Detect which cell encompasses the target text, then output its (x, y) center coordinate. 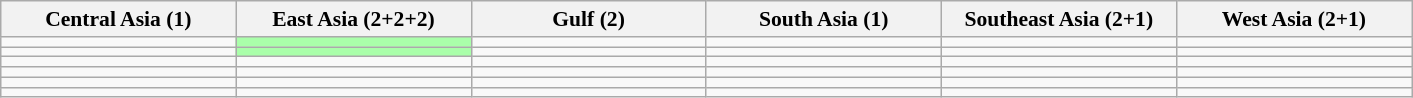
South Asia (1) (824, 19)
Gulf (2) (588, 19)
East Asia (2+2+2) (354, 19)
West Asia (2+1) (1294, 19)
Central Asia (1) (118, 19)
Southeast Asia (2+1) (1058, 19)
